Identify which cell holds the provided text, then report its [X, Y] central coordinate. 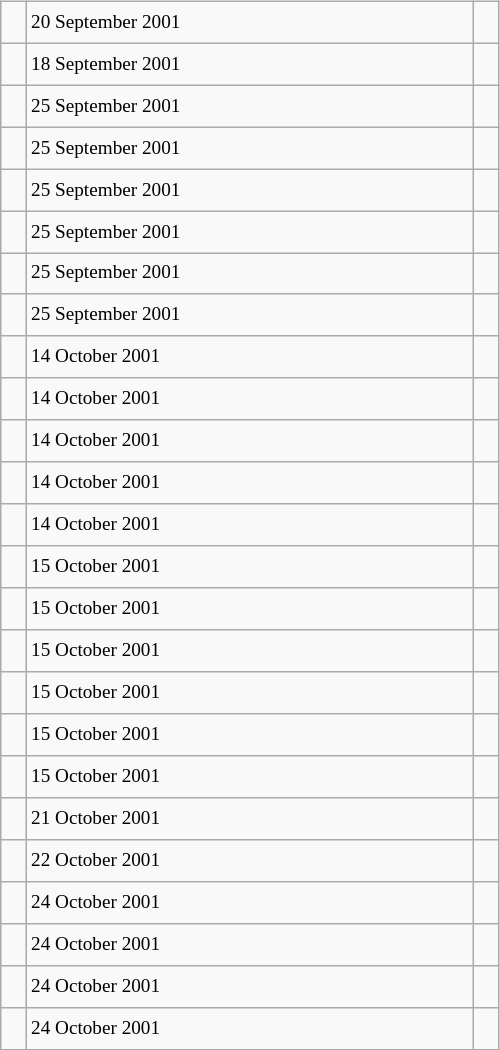
20 September 2001 [249, 22]
21 October 2001 [249, 819]
18 September 2001 [249, 64]
22 October 2001 [249, 861]
